Detect which cell encompasses the target text, then output its (X, Y) center coordinate. 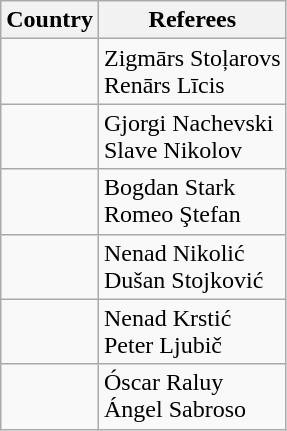
Óscar RaluyÁngel Sabroso (192, 396)
Nenad KrstićPeter Ljubič (192, 332)
Nenad NikolićDušan Stojković (192, 266)
Bogdan StarkRomeo Ştefan (192, 202)
Referees (192, 20)
Zigmārs StoļarovsRenārs Līcis (192, 72)
Country (50, 20)
Gjorgi NachevskiSlave Nikolov (192, 136)
